From the cell containing the given text, extract its center point as [x, y] coordinate. 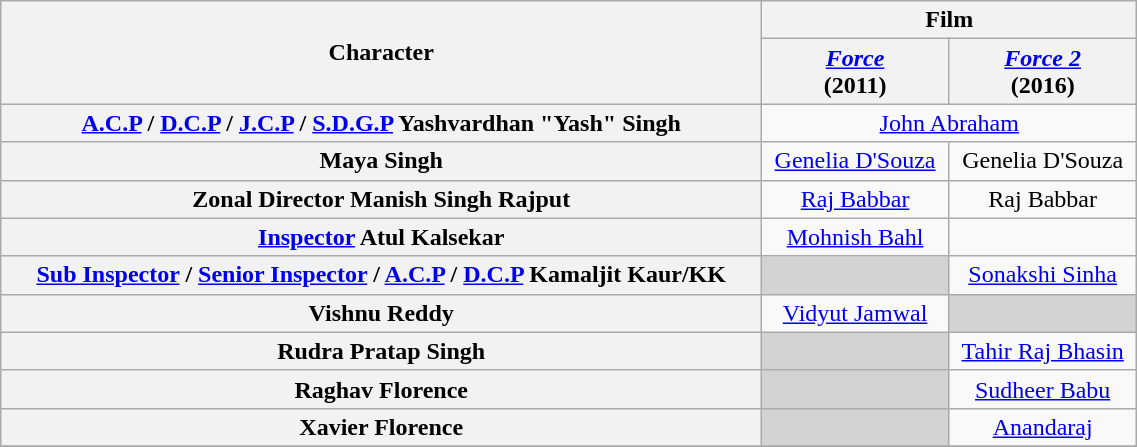
Force 2 (2016) [1042, 72]
John Abraham [950, 123]
Xavier Florence [382, 427]
Raghav Florence [382, 389]
Sub Inspector / Senior Inspector / A.C.P / D.C.P Kamaljit Kaur/KK [382, 275]
Film [950, 20]
Maya Singh [382, 161]
Sudheer Babu [1042, 389]
Zonal Director Manish Singh Rajput [382, 199]
Inspector Atul Kalsekar [382, 237]
A.C.P / D.C.P / J.C.P / S.D.G.P Yashvardhan "Yash" Singh [382, 123]
Vishnu Reddy [382, 313]
Anandaraj [1042, 427]
Character [382, 52]
Sonakshi Sinha [1042, 275]
Vidyut Jamwal [856, 313]
Mohnish Bahl [856, 237]
Tahir Raj Bhasin [1042, 351]
Rudra Pratap Singh [382, 351]
Force (2011) [856, 72]
